For the text-containing cell, return its midpoint in [X, Y] coordinate format. 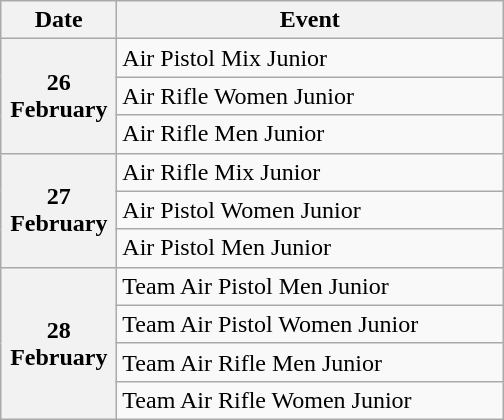
Team Air Rifle Men Junior [310, 362]
Team Air Pistol Women Junior [310, 324]
Air Rifle Men Junior [310, 134]
Air Pistol Mix Junior [310, 58]
28 February [59, 343]
Team Air Pistol Men Junior [310, 286]
Air Pistol Women Junior [310, 210]
26 February [59, 96]
27 February [59, 210]
Air Rifle Women Junior [310, 96]
Team Air Rifle Women Junior [310, 400]
Date [59, 20]
Event [310, 20]
Air Pistol Men Junior [310, 248]
Air Rifle Mix Junior [310, 172]
